Scan for the cell matching the given text and deliver its [x, y] coordinate at center. 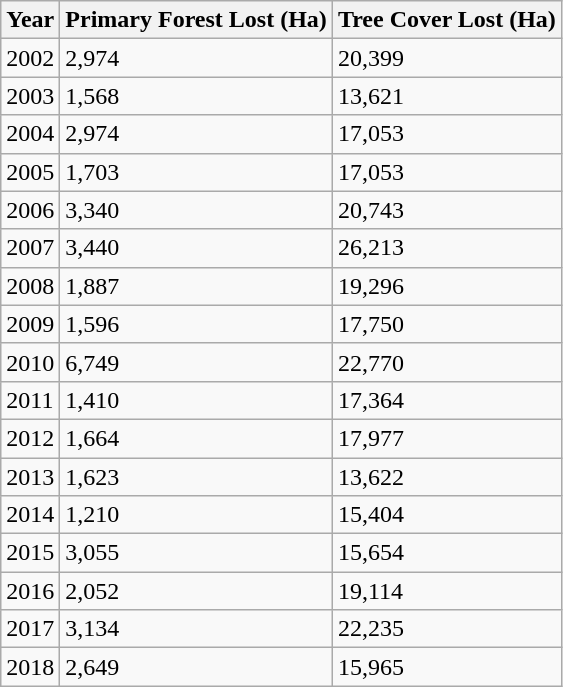
1,410 [196, 400]
2007 [30, 248]
2,052 [196, 591]
1,887 [196, 286]
19,296 [446, 286]
3,440 [196, 248]
1,623 [196, 477]
15,654 [446, 553]
2010 [30, 362]
2005 [30, 172]
2014 [30, 515]
15,404 [446, 515]
6,749 [196, 362]
22,770 [446, 362]
2016 [30, 591]
Primary Forest Lost (Ha) [196, 20]
13,622 [446, 477]
3,340 [196, 210]
2006 [30, 210]
Tree Cover Lost (Ha) [446, 20]
3,134 [196, 629]
2003 [30, 96]
2009 [30, 324]
1,568 [196, 96]
Year [30, 20]
1,703 [196, 172]
2018 [30, 667]
2,649 [196, 667]
2013 [30, 477]
13,621 [446, 96]
2012 [30, 438]
2015 [30, 553]
17,750 [446, 324]
26,213 [446, 248]
20,399 [446, 58]
1,664 [196, 438]
17,977 [446, 438]
17,364 [446, 400]
2011 [30, 400]
1,210 [196, 515]
3,055 [196, 553]
22,235 [446, 629]
15,965 [446, 667]
2017 [30, 629]
2004 [30, 134]
2002 [30, 58]
1,596 [196, 324]
20,743 [446, 210]
2008 [30, 286]
19,114 [446, 591]
